From the cell containing the given text, extract its center point as [x, y] coordinate. 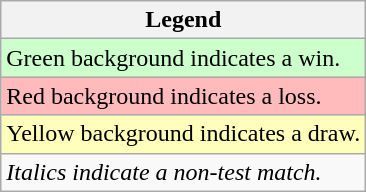
Red background indicates a loss. [184, 96]
Green background indicates a win. [184, 58]
Italics indicate a non-test match. [184, 172]
Legend [184, 20]
Yellow background indicates a draw. [184, 134]
